Determine the [X, Y] coordinate at the center of the cell enclosing the given text.  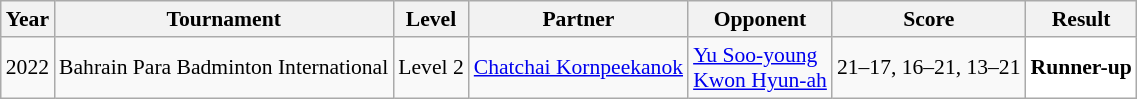
Score [929, 19]
Result [1082, 19]
Partner [578, 19]
Opponent [760, 19]
Runner-up [1082, 68]
Chatchai Kornpeekanok [578, 68]
21–17, 16–21, 13–21 [929, 68]
Level 2 [430, 68]
Bahrain Para Badminton International [224, 68]
2022 [28, 68]
Level [430, 19]
Tournament [224, 19]
Year [28, 19]
Yu Soo-young Kwon Hyun-ah [760, 68]
